Determine the [X, Y] coordinate at the center of the cell enclosing the given text.  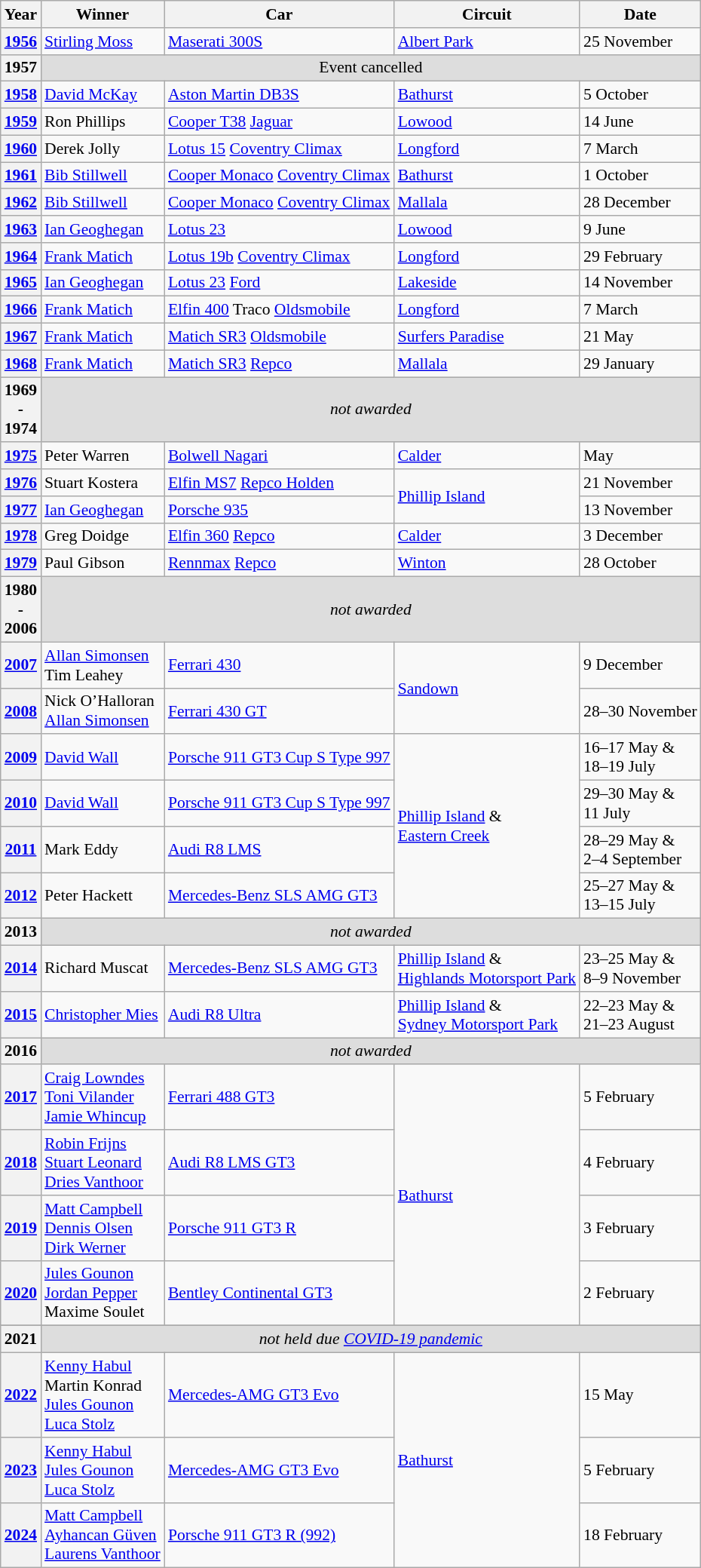
1977 [21, 510]
Robin Frijns Stuart Leonard Dries Vanthoor [103, 1163]
Car [279, 14]
2024 [21, 1536]
28 December [641, 203]
Albert Park [487, 41]
Porsche 935 [279, 510]
Derek Jolly [103, 149]
28–29 May & 2–4 September [641, 849]
1980-2006 [21, 609]
Allan Simonsen Tim Leahey [103, 665]
23–25 May & 8–9 November [641, 968]
9 June [641, 229]
Jules Gounon Jordan Pepper Maxime Soulet [103, 1293]
Stirling Moss [103, 41]
1964 [21, 256]
1968 [21, 364]
28–30 November [641, 710]
Aston Martin DB3S [279, 95]
Sandown [487, 688]
25 November [641, 41]
1 October [641, 176]
1963 [21, 229]
Mark Eddy [103, 849]
Porsche 911 GT3 R (992) [279, 1536]
Porsche 911 GT3 R [279, 1228]
16–17 May & 18–19 July [641, 757]
1966 [21, 310]
1961 [21, 176]
Bentley Continental GT3 [279, 1293]
14 June [641, 122]
2018 [21, 1163]
Maserati 300S [279, 41]
2015 [21, 1015]
29 February [641, 256]
Phillip Island & Highlands Motorsport Park [487, 968]
Cooper T38 Jaguar [279, 122]
Matich SR3 Repco [279, 364]
1957 [21, 68]
Lotus 19b Coventry Climax [279, 256]
2019 [21, 1228]
Paul Gibson [103, 563]
1965 [21, 283]
Lotus 23 [279, 229]
2017 [21, 1098]
2016 [21, 1051]
Winton [487, 563]
Lotus 23 Ford [279, 283]
Surfers Paradise [487, 337]
Winner [103, 14]
May [641, 456]
Elfin MS7 Repco Holden [279, 483]
Peter Hackett [103, 896]
Ron Phillips [103, 122]
Kenny Habul Jules Gounon Luca Stolz [103, 1471]
9 December [641, 665]
Matt Campbell Ayhancan Güven Laurens Vanthoor [103, 1536]
Rennmax Repco [279, 563]
14 November [641, 283]
22–23 May & 21–23 August [641, 1015]
15 May [641, 1395]
21 May [641, 337]
Greg Doidge [103, 536]
Ferrari 430 [279, 665]
21 November [641, 483]
5 October [641, 95]
Stuart Kostera [103, 483]
Kenny Habul Martin Konrad Jules Gounon Luca Stolz [103, 1395]
Audi R8 LMS GT3 [279, 1163]
Phillip Island & Eastern Creek [487, 827]
28 October [641, 563]
1959 [21, 122]
1979 [21, 563]
1978 [21, 536]
Lakeside [487, 283]
13 November [641, 510]
2012 [21, 896]
Craig Lowndes Toni Vilander Jamie Whincup [103, 1098]
Peter Warren [103, 456]
2023 [21, 1471]
2010 [21, 804]
Matich SR3 Oldsmobile [279, 337]
1976 [21, 483]
Year [21, 14]
18 February [641, 1536]
2011 [21, 849]
Event cancelled [371, 68]
not held due COVID-19 pandemic [371, 1339]
Date [641, 14]
Christopher Mies [103, 1015]
2021 [21, 1339]
2007 [21, 665]
1969-1974 [21, 410]
Phillip Island & Sydney Motorsport Park [487, 1015]
Richard Muscat [103, 968]
3 December [641, 536]
Elfin 360 Repco [279, 536]
25–27 May & 13–15 July [641, 896]
4 February [641, 1163]
1975 [21, 456]
1962 [21, 203]
Nick O’Halloran Allan Simonsen [103, 710]
Matt Campbell Dennis Olsen Dirk Werner [103, 1228]
Audi R8 Ultra [279, 1015]
1958 [21, 95]
2008 [21, 710]
2020 [21, 1293]
2 February [641, 1293]
Bolwell Nagari [279, 456]
2014 [21, 968]
1967 [21, 337]
Audi R8 LMS [279, 849]
1960 [21, 149]
Ferrari 430 GT [279, 710]
29–30 May & 11 July [641, 804]
3 February [641, 1228]
Lotus 15 Coventry Climax [279, 149]
Ferrari 488 GT3 [279, 1098]
2013 [21, 932]
29 January [641, 364]
Circuit [487, 14]
2022 [21, 1395]
2009 [21, 757]
Elfin 400 Traco Oldsmobile [279, 310]
1956 [21, 41]
David McKay [103, 95]
Phillip Island [487, 496]
